Find where the given text appears and provide that cell's center as (X, Y) coordinate. 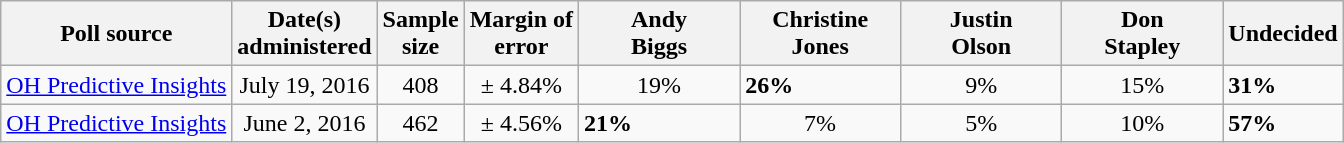
Margin oferror (521, 34)
408 (420, 85)
June 2, 2016 (304, 123)
ChristineJones (820, 34)
Samplesize (420, 34)
Date(s)administered (304, 34)
7% (820, 123)
26% (820, 85)
21% (660, 123)
AndyBiggs (660, 34)
31% (1283, 85)
462 (420, 123)
JustinOlson (982, 34)
July 19, 2016 (304, 85)
9% (982, 85)
± 4.56% (521, 123)
Poll source (116, 34)
Undecided (1283, 34)
57% (1283, 123)
DonStapley (1142, 34)
± 4.84% (521, 85)
15% (1142, 85)
5% (982, 123)
10% (1142, 123)
19% (660, 85)
